Pinpoint the cell where the given text exists, returning its (X, Y) midpoint coordinate. 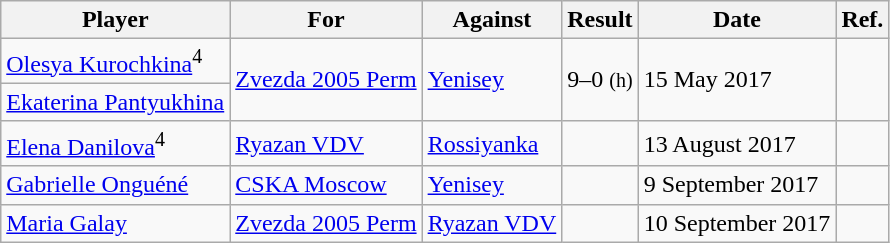
15 May 2017 (737, 80)
For (326, 20)
Ref. (862, 20)
9–0 (h) (600, 80)
Maria Galay (116, 223)
9 September 2017 (737, 185)
Ekaterina Pantyukhina (116, 102)
Date (737, 20)
Gabrielle Onguéné (116, 185)
Olesya Kurochkina4 (116, 62)
Against (492, 20)
Result (600, 20)
Elena Danilova4 (116, 144)
Player (116, 20)
Rossiyanka (492, 144)
10 September 2017 (737, 223)
CSKA Moscow (326, 185)
13 August 2017 (737, 144)
